From the cell containing the given text, extract its center point as (X, Y) coordinate. 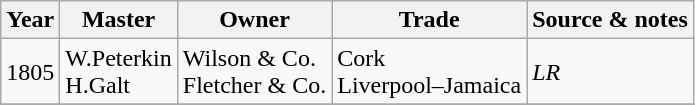
Master (118, 20)
W.PeterkinH.Galt (118, 72)
Owner (254, 20)
Source & notes (610, 20)
1805 (30, 72)
Trade (430, 20)
CorkLiverpool–Jamaica (430, 72)
LR (610, 72)
Wilson & Co.Fletcher & Co. (254, 72)
Year (30, 20)
